Locate the cell with the specified text and output its [X, Y] center coordinate. 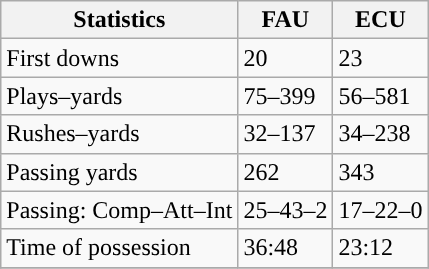
Time of possession [120, 248]
25–43–2 [286, 210]
First downs [120, 58]
23 [380, 58]
32–137 [286, 134]
36:48 [286, 248]
FAU [286, 20]
56–581 [380, 96]
262 [286, 172]
23:12 [380, 248]
75–399 [286, 96]
34–238 [380, 134]
20 [286, 58]
ECU [380, 20]
17–22–0 [380, 210]
Passing yards [120, 172]
Statistics [120, 20]
Passing: Comp–Att–Int [120, 210]
Rushes–yards [120, 134]
343 [380, 172]
Plays–yards [120, 96]
